Capture the cell that displays the provided text and extract its (X, Y) central coordinate. 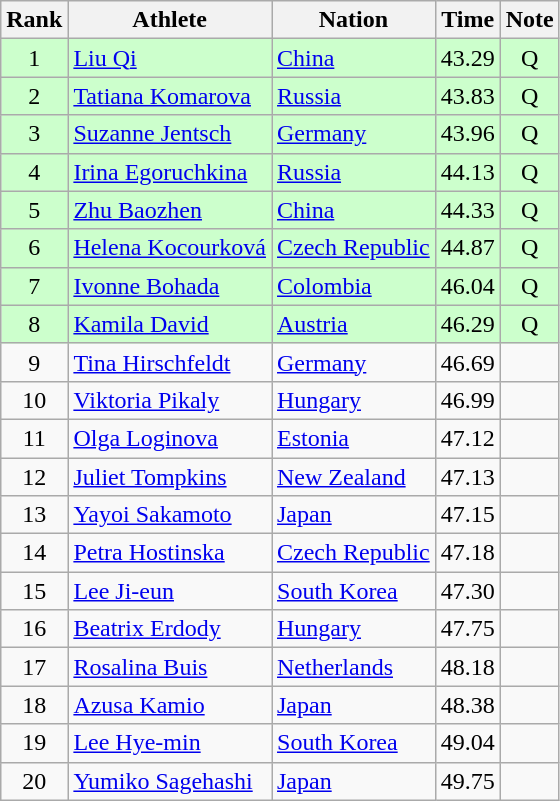
Suzanne Jentsch (170, 134)
12 (34, 477)
47.75 (468, 629)
47.12 (468, 438)
48.18 (468, 667)
47.13 (468, 477)
47.18 (468, 553)
Ivonne Bohada (170, 286)
Liu Qi (170, 58)
Time (468, 20)
New Zealand (354, 477)
11 (34, 438)
47.30 (468, 591)
7 (34, 286)
Irina Egoruchkina (170, 172)
Viktoria Pikaly (170, 400)
3 (34, 134)
Tatiana Komarova (170, 96)
Yumiko Sagehashi (170, 781)
Helena Kocourková (170, 248)
17 (34, 667)
43.29 (468, 58)
6 (34, 248)
Azusa Kamio (170, 705)
16 (34, 629)
Austria (354, 324)
Rosalina Buis (170, 667)
13 (34, 515)
Olga Loginova (170, 438)
Tina Hirschfeldt (170, 362)
44.33 (468, 210)
48.38 (468, 705)
46.29 (468, 324)
43.96 (468, 134)
Estonia (354, 438)
44.87 (468, 248)
19 (34, 743)
44.13 (468, 172)
15 (34, 591)
Petra Hostinska (170, 553)
47.15 (468, 515)
Nation (354, 20)
18 (34, 705)
8 (34, 324)
5 (34, 210)
20 (34, 781)
49.75 (468, 781)
14 (34, 553)
Kamila David (170, 324)
Yayoi Sakamoto (170, 515)
Lee Hye-min (170, 743)
46.99 (468, 400)
Juliet Tompkins (170, 477)
46.04 (468, 286)
Note (530, 20)
Athlete (170, 20)
46.69 (468, 362)
Zhu Baozhen (170, 210)
49.04 (468, 743)
2 (34, 96)
Colombia (354, 286)
1 (34, 58)
9 (34, 362)
Rank (34, 20)
Beatrix Erdody (170, 629)
10 (34, 400)
4 (34, 172)
Lee Ji-eun (170, 591)
Netherlands (354, 667)
43.83 (468, 96)
